Capture the cell that displays the provided text and extract its [x, y] central coordinate. 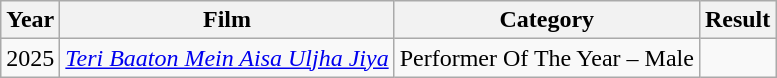
Performer Of The Year – Male [546, 58]
2025 [30, 58]
Category [546, 20]
Year [30, 20]
Result [737, 20]
Film [227, 20]
Teri Baaton Mein Aisa Uljha Jiya [227, 58]
